Extract the (x, y) coordinate from the center of the cell holding the provided text.  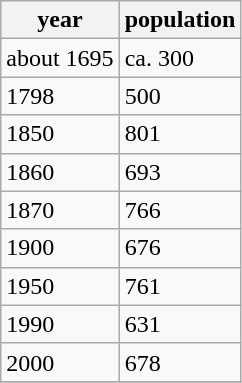
500 (180, 96)
year (60, 20)
678 (180, 362)
1850 (60, 134)
ca. 300 (180, 58)
761 (180, 286)
676 (180, 248)
801 (180, 134)
2000 (60, 362)
1900 (60, 248)
1950 (60, 286)
693 (180, 172)
766 (180, 210)
1798 (60, 96)
population (180, 20)
631 (180, 324)
1870 (60, 210)
1860 (60, 172)
1990 (60, 324)
about 1695 (60, 58)
